For the text-containing cell, return its midpoint in [X, Y] coordinate format. 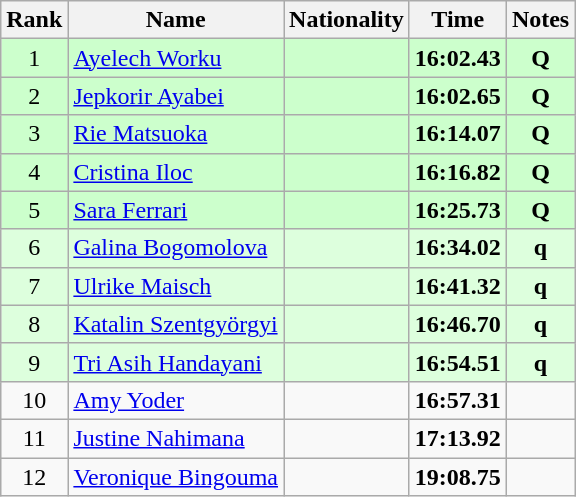
16:14.07 [458, 134]
10 [34, 400]
4 [34, 172]
1 [34, 58]
16:34.02 [458, 248]
Tri Asih Handayani [176, 362]
3 [34, 134]
9 [34, 362]
Katalin Szentgyörgyi [176, 324]
16:16.82 [458, 172]
16:02.43 [458, 58]
16:41.32 [458, 286]
Sara Ferrari [176, 210]
Name [176, 20]
Rank [34, 20]
11 [34, 438]
Rie Matsuoka [176, 134]
Amy Yoder [176, 400]
7 [34, 286]
Ayelech Worku [176, 58]
Veronique Bingouma [176, 477]
Time [458, 20]
Justine Nahimana [176, 438]
16:25.73 [458, 210]
Nationality [347, 20]
Galina Bogomolova [176, 248]
5 [34, 210]
Notes [540, 20]
19:08.75 [458, 477]
Cristina Iloc [176, 172]
8 [34, 324]
2 [34, 96]
16:02.65 [458, 96]
Jepkorir Ayabei [176, 96]
16:57.31 [458, 400]
16:46.70 [458, 324]
6 [34, 248]
17:13.92 [458, 438]
Ulrike Maisch [176, 286]
16:54.51 [458, 362]
12 [34, 477]
